Output the (X, Y) coordinate of the center of the cell containing the given text.  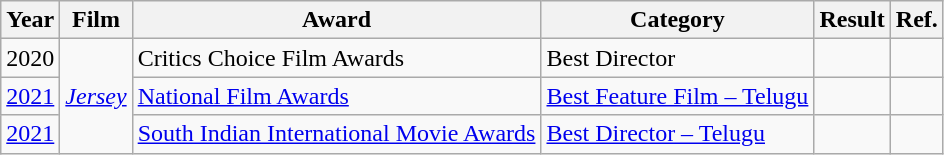
Jersey (96, 96)
Ref. (916, 20)
Best Director – Telugu (678, 134)
Best Director (678, 58)
Best Feature Film – Telugu (678, 96)
Critics Choice Film Awards (336, 58)
Film (96, 20)
Category (678, 20)
South Indian International Movie Awards (336, 134)
Result (852, 20)
2020 (30, 58)
Award (336, 20)
National Film Awards (336, 96)
Year (30, 20)
